Identify which cell holds the provided text, then report its (x, y) central coordinate. 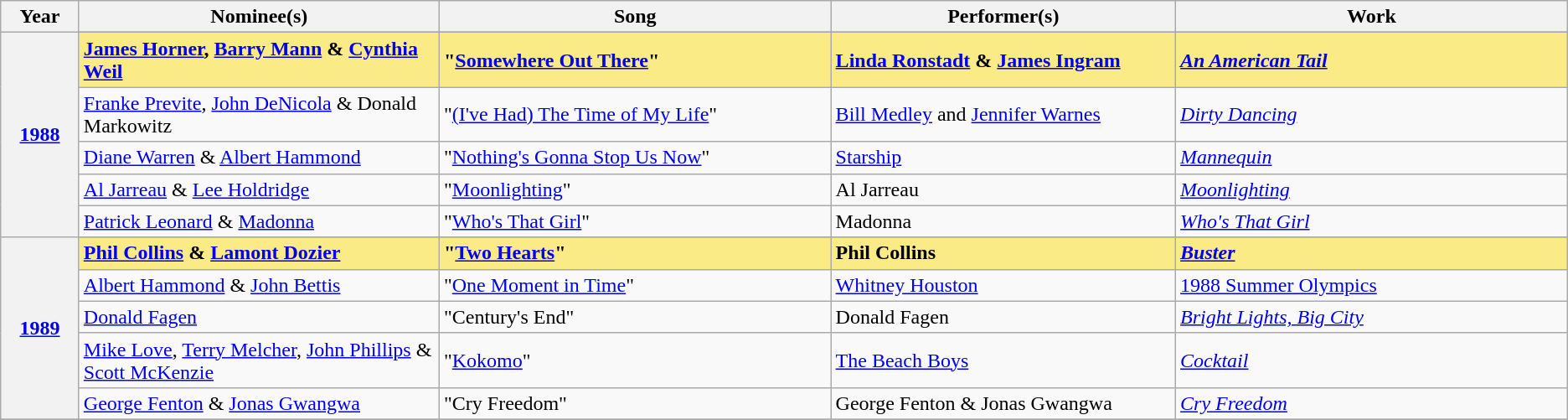
1988 (40, 135)
"Who's That Girl" (635, 221)
Dirty Dancing (1372, 114)
Work (1372, 17)
"Two Hearts" (635, 253)
"Century's End" (635, 317)
Song (635, 17)
"Kokomo" (635, 360)
"Cry Freedom" (635, 403)
James Horner, Barry Mann & Cynthia Weil (259, 60)
Al Jarreau & Lee Holdridge (259, 189)
Bill Medley and Jennifer Warnes (1003, 114)
1988 Summer Olympics (1372, 285)
Cry Freedom (1372, 403)
Phil Collins (1003, 253)
The Beach Boys (1003, 360)
Phil Collins & Lamont Dozier (259, 253)
"Moonlighting" (635, 189)
Franke Previte, John DeNicola & Donald Markowitz (259, 114)
1989 (40, 329)
"Somewhere Out There" (635, 60)
Patrick Leonard & Madonna (259, 221)
Who's That Girl (1372, 221)
Whitney Houston (1003, 285)
Madonna (1003, 221)
Performer(s) (1003, 17)
Mannequin (1372, 158)
Mike Love, Terry Melcher, John Phillips & Scott McKenzie (259, 360)
Moonlighting (1372, 189)
Starship (1003, 158)
Diane Warren & Albert Hammond (259, 158)
"One Moment in Time" (635, 285)
Bright Lights, Big City (1372, 317)
Cocktail (1372, 360)
Al Jarreau (1003, 189)
Nominee(s) (259, 17)
Linda Ronstadt & James Ingram (1003, 60)
An American Tail (1372, 60)
Buster (1372, 253)
"(I've Had) The Time of My Life" (635, 114)
"Nothing's Gonna Stop Us Now" (635, 158)
Albert Hammond & John Bettis (259, 285)
Year (40, 17)
